For the text-containing cell, return its midpoint in (X, Y) coordinate format. 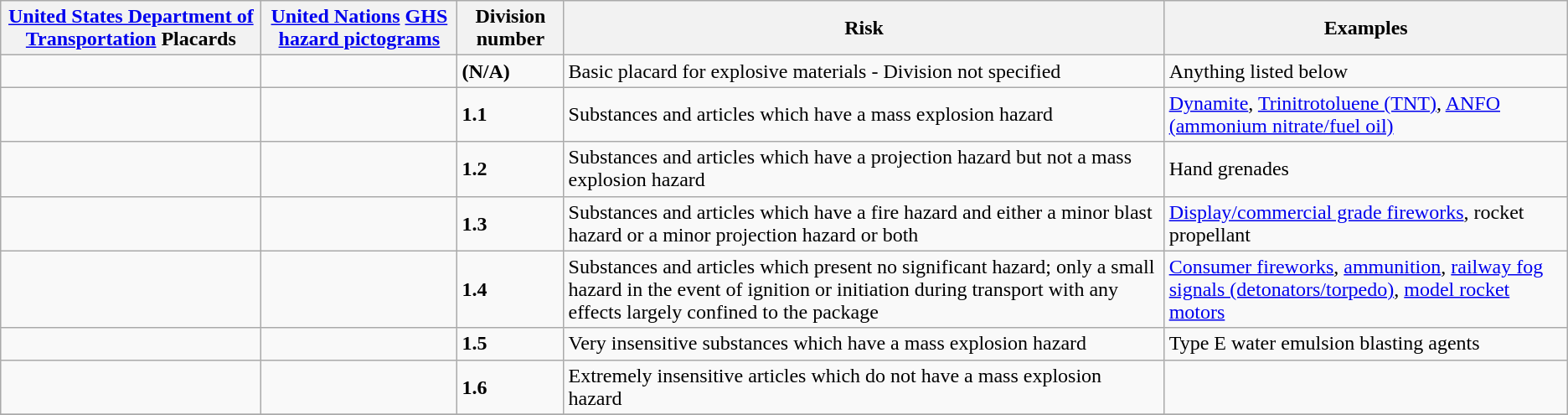
Anything listed below (1365, 71)
United Nations GHS hazard pictograms (359, 29)
Extremely insensitive articles which do not have a mass explosion hazard (864, 387)
Dynamite, Trinitrotoluene (TNT), ANFO (ammonium nitrate/fuel oil) (1365, 114)
Division number (511, 29)
Substances and articles which have a mass explosion hazard (864, 114)
1.2 (511, 169)
United States Department of Transportation Placards (131, 29)
Hand grenades (1365, 169)
Display/commercial grade fireworks, rocket propellant (1365, 223)
Substances and articles which have a projection hazard but not a mass explosion hazard (864, 169)
1.1 (511, 114)
1.5 (511, 344)
1.6 (511, 387)
Consumer fireworks, ammunition, railway fog signals (detonators/torpedo), model rocket motors (1365, 289)
(N/A) (511, 71)
Substances and articles which have a fire hazard and either a minor blast hazard or a minor projection hazard or both (864, 223)
Very insensitive substances which have a mass explosion hazard (864, 344)
Examples (1365, 29)
1.4 (511, 289)
Basic placard for explosive materials - Division not specified (864, 71)
1.3 (511, 223)
Risk (864, 29)
Type E water emulsion blasting agents (1365, 344)
